Find where the given text appears and provide that cell's center as [X, Y] coordinate. 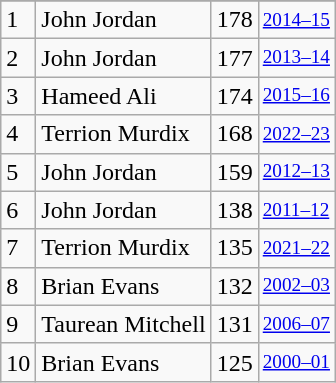
132 [234, 286]
10 [18, 362]
174 [234, 96]
125 [234, 362]
131 [234, 324]
135 [234, 248]
2002–03 [296, 286]
2000–01 [296, 362]
2011–12 [296, 210]
177 [234, 58]
138 [234, 210]
159 [234, 172]
2013–14 [296, 58]
Hameed Ali [124, 96]
4 [18, 134]
2021–22 [296, 248]
5 [18, 172]
Taurean Mitchell [124, 324]
2022–23 [296, 134]
2006–07 [296, 324]
2 [18, 58]
9 [18, 324]
1 [18, 20]
2014–15 [296, 20]
3 [18, 96]
2015–16 [296, 96]
8 [18, 286]
168 [234, 134]
178 [234, 20]
2012–13 [296, 172]
7 [18, 248]
6 [18, 210]
